From the cell containing the given text, extract its center point as [X, Y] coordinate. 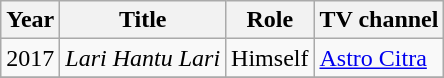
Lari Hantu Lari [143, 58]
Year [30, 20]
Himself [270, 58]
Title [143, 20]
Astro Citra [379, 58]
2017 [30, 58]
TV channel [379, 20]
Role [270, 20]
